Find where the given text appears and provide that cell's center as (X, Y) coordinate. 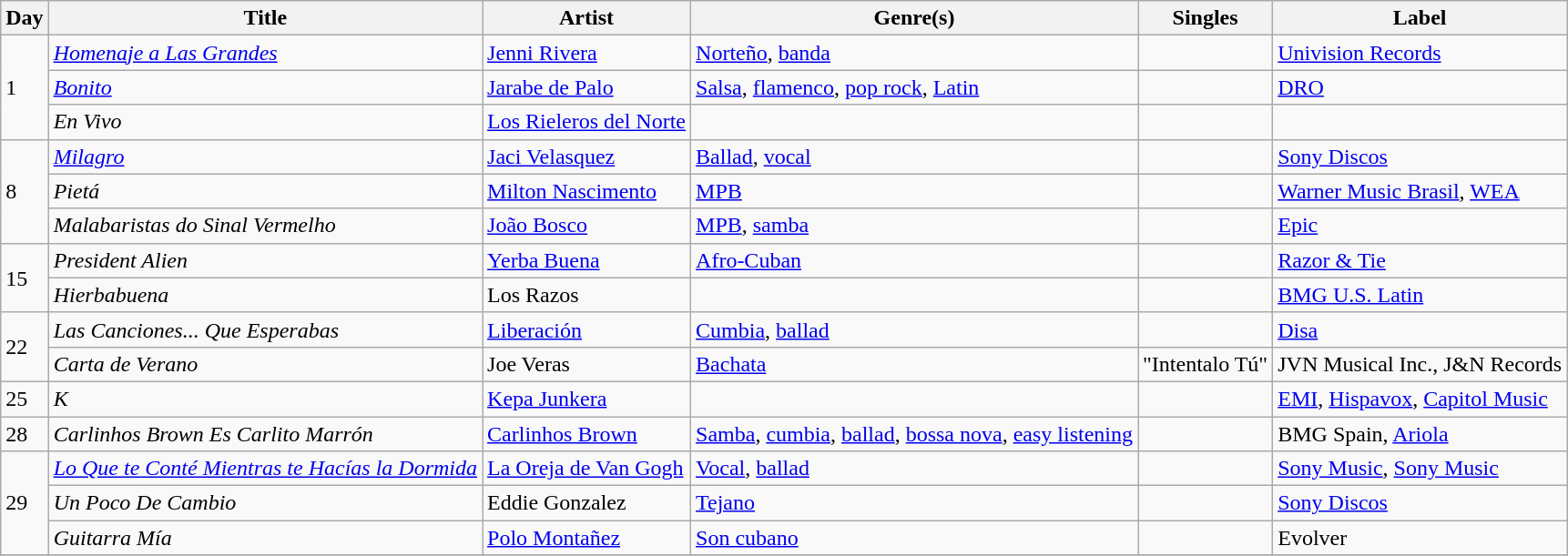
Kepa Junkera (586, 399)
29 (25, 503)
K (265, 399)
Epic (1420, 226)
"Intentalo Tú" (1206, 364)
Milton Nascimento (586, 191)
DRO (1420, 87)
Liberación (586, 329)
Singles (1206, 18)
Polo Montañez (586, 538)
Afro-Cuban (914, 260)
Title (265, 18)
JVN Musical Inc., J&N Records (1420, 364)
Disa (1420, 329)
Samba, cumbia, ballad, bossa nova, easy listening (914, 434)
Sony Music, Sony Music (1420, 469)
Carlinhos Brown (586, 434)
BMG Spain, Ariola (1420, 434)
EMI, Hispavox, Capitol Music (1420, 399)
Joe Veras (586, 364)
Carta de Verano (265, 364)
8 (25, 191)
Jenni Rivera (586, 53)
João Bosco (586, 226)
Salsa, flamenco, pop rock, Latin (914, 87)
Univision Records (1420, 53)
Homenaje a Las Grandes (265, 53)
Bonito (265, 87)
Un Poco De Cambio (265, 503)
Yerba Buena (586, 260)
Razor & Tie (1420, 260)
MPB (914, 191)
Pietá (265, 191)
Los Rieleros del Norte (586, 122)
Las Canciones... Que Esperabas (265, 329)
Genre(s) (914, 18)
Malabaristas do Sinal Vermelho (265, 226)
1 (25, 87)
Tejano (914, 503)
Guitarra Mía (265, 538)
Jaci Velasquez (586, 157)
Son cubano (914, 538)
Hierbabuena (265, 295)
Norteño, banda (914, 53)
15 (25, 278)
Eddie Gonzalez (586, 503)
Vocal, ballad (914, 469)
BMG U.S. Latin (1420, 295)
Carlinhos Brown Es Carlito Marrón (265, 434)
Cumbia, ballad (914, 329)
President Alien (265, 260)
Ballad, vocal (914, 157)
MPB, samba (914, 226)
La Oreja de Van Gogh (586, 469)
Day (25, 18)
Jarabe de Palo (586, 87)
Los Razos (586, 295)
25 (25, 399)
28 (25, 434)
22 (25, 347)
Bachata (914, 364)
Warner Music Brasil, WEA (1420, 191)
Evolver (1420, 538)
En Vivo (265, 122)
Lo Que te Conté Mientras te Hacías la Dormida (265, 469)
Artist (586, 18)
Label (1420, 18)
Milagro (265, 157)
